Provide the (X, Y) coordinate of the cell's center where the given text is located.  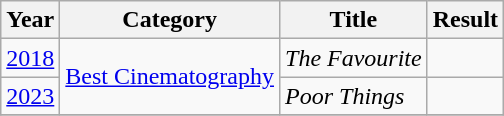
The Favourite (354, 58)
2023 (30, 96)
Poor Things (354, 96)
Result (465, 20)
Category (170, 20)
Best Cinematography (170, 77)
Title (354, 20)
Year (30, 20)
2018 (30, 58)
